Detect which cell encompasses the target text, then output its [x, y] center coordinate. 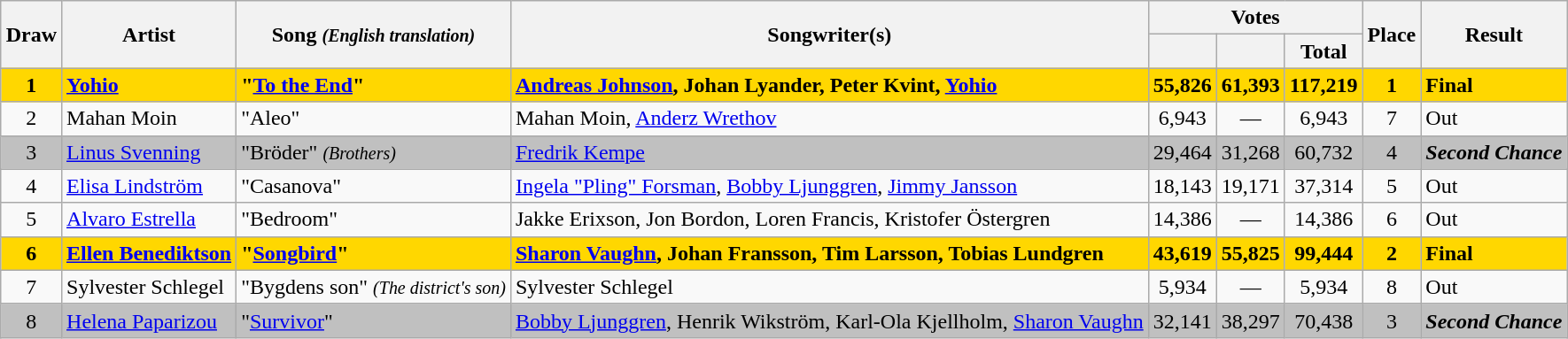
Sharon Vaughn, Johan Fransson, Tim Larsson, Tobias Lundgren [829, 253]
70,438 [1323, 320]
Result [1494, 35]
Place [1392, 35]
Songwriter(s) [829, 35]
Ingela "Pling" Forsman, Bobby Ljunggren, Jimmy Jansson [829, 186]
55,825 [1251, 253]
"Aleo" [374, 119]
37,314 [1323, 186]
Mahan Moin [149, 119]
"Bedroom" [374, 220]
Song (English translation) [374, 35]
Draw [31, 35]
"To the End" [374, 85]
Total [1323, 51]
19,171 [1251, 186]
"Bröder" (Brothers) [374, 152]
Fredrik Kempe [829, 152]
Votes [1255, 18]
Ellen Benediktson [149, 253]
"Songbird" [374, 253]
Jakke Erixson, Jon Bordon, Loren Francis, Kristofer Östergren [829, 220]
43,619 [1182, 253]
Alvaro Estrella [149, 220]
Bobby Ljunggren, Henrik Wikström, Karl-Ola Kjellholm, Sharon Vaughn [829, 320]
Yohio [149, 85]
Mahan Moin, Anderz Wrethov [829, 119]
18,143 [1182, 186]
31,268 [1251, 152]
99,444 [1323, 253]
"Bygdens son" (The district's son) [374, 287]
Helena Paparizou [149, 320]
29,464 [1182, 152]
60,732 [1323, 152]
61,393 [1251, 85]
38,297 [1251, 320]
Elisa Lindström [149, 186]
Artist [149, 35]
"Casanova" [374, 186]
Linus Svenning [149, 152]
55,826 [1182, 85]
"Survivor" [374, 320]
Andreas Johnson, Johan Lyander, Peter Kvint, Yohio [829, 85]
32,141 [1182, 320]
117,219 [1323, 85]
